Scan for the cell matching the given text and deliver its (x, y) coordinate at center. 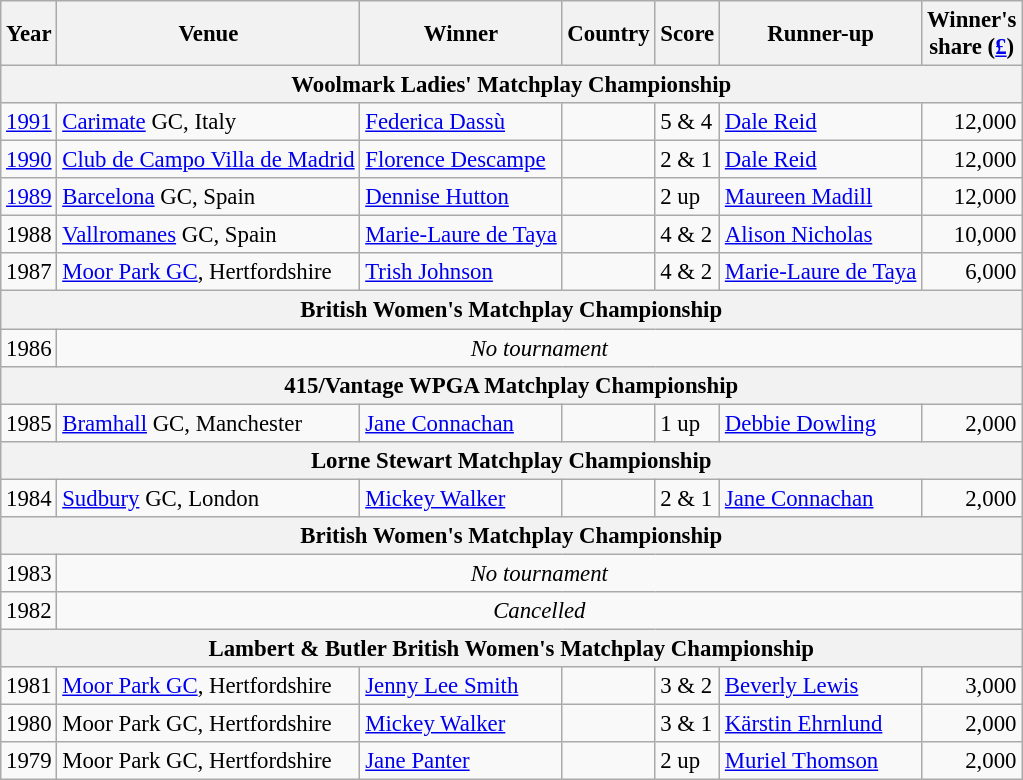
Lambert & Butler British Women's Matchplay Championship (512, 648)
415/Vantage WPGA Matchplay Championship (512, 385)
Florence Descampe (461, 160)
1990 (29, 160)
Federica Dassù (461, 122)
Jenny Lee Smith (461, 686)
1979 (29, 761)
Country (608, 34)
Winner (461, 34)
1986 (29, 348)
Woolmark Ladies' Matchplay Championship (512, 85)
Vallromanes GC, Spain (208, 235)
Venue (208, 34)
Bramhall GC, Manchester (208, 423)
1984 (29, 498)
Debbie Dowling (821, 423)
Beverly Lewis (821, 686)
6,000 (972, 273)
1988 (29, 235)
Muriel Thomson (821, 761)
Club de Campo Villa de Madrid (208, 160)
Runner-up (821, 34)
Dennise Hutton (461, 197)
1981 (29, 686)
Barcelona GC, Spain (208, 197)
5 & 4 (688, 122)
Kärstin Ehrnlund (821, 724)
3 & 2 (688, 686)
Lorne Stewart Matchplay Championship (512, 460)
3 & 1 (688, 724)
3,000 (972, 686)
1987 (29, 273)
Winner'sshare (£) (972, 34)
Alison Nicholas (821, 235)
1983 (29, 573)
1985 (29, 423)
Sudbury GC, London (208, 498)
Trish Johnson (461, 273)
1980 (29, 724)
10,000 (972, 235)
Year (29, 34)
Carimate GC, Italy (208, 122)
Score (688, 34)
1982 (29, 611)
1989 (29, 197)
Jane Panter (461, 761)
Cancelled (540, 611)
1991 (29, 122)
1 up (688, 423)
Maureen Madill (821, 197)
